Locate the cell with the specified text and output its (X, Y) center coordinate. 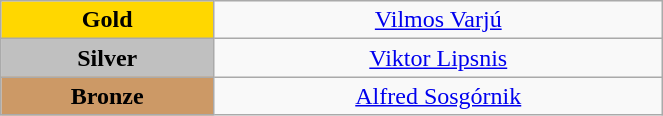
Alfred Sosgórnik (438, 96)
Viktor Lipsnis (438, 58)
Bronze (108, 96)
Silver (108, 58)
Gold (108, 20)
Vilmos Varjú (438, 20)
